For the text-containing cell, return its midpoint in (X, Y) coordinate format. 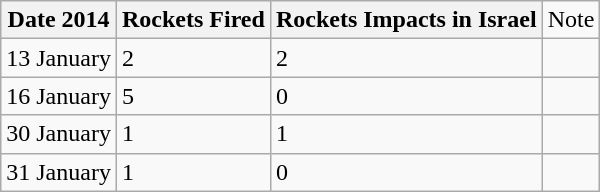
Rockets Impacts in Israel (406, 20)
31 January (59, 172)
13 January (59, 58)
30 January (59, 134)
Note (571, 20)
16 January (59, 96)
Rockets Fired (193, 20)
Date 2014 (59, 20)
5 (193, 96)
